Output the [x, y] coordinate of the center of the cell containing the given text.  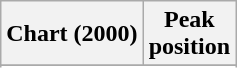
Peakposition [189, 34]
Chart (2000) [72, 34]
